Identify which cell holds the provided text, then report its (X, Y) central coordinate. 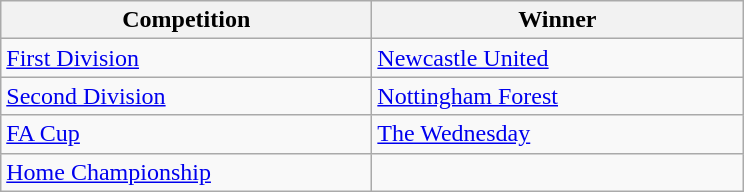
Second Division (186, 96)
Home Championship (186, 172)
Newcastle United (558, 58)
Nottingham Forest (558, 96)
Competition (186, 20)
First Division (186, 58)
FA Cup (186, 134)
Winner (558, 20)
The Wednesday (558, 134)
